Locate the cell with the specified text and output its [x, y] center coordinate. 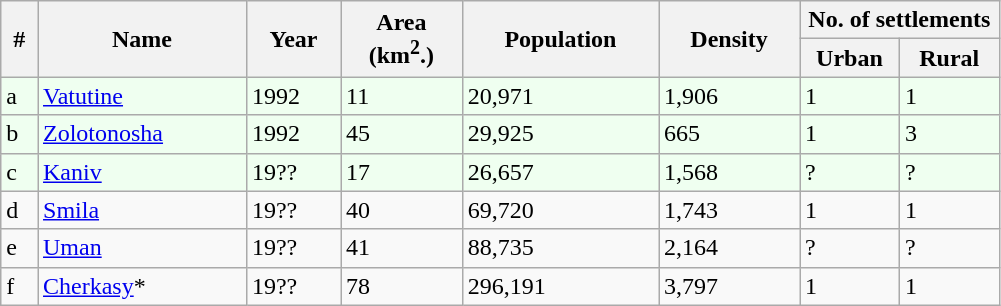
Name [142, 39]
# [20, 39]
69,720 [560, 210]
88,735 [560, 248]
1,906 [728, 96]
3 [949, 134]
11 [402, 96]
No. of settlements [900, 20]
f [20, 286]
Rural [949, 58]
Smila [142, 210]
Urban [850, 58]
40 [402, 210]
17 [402, 172]
45 [402, 134]
d [20, 210]
29,925 [560, 134]
Vatutine [142, 96]
296,191 [560, 286]
b [20, 134]
Population [560, 39]
Area(km2.) [402, 39]
a [20, 96]
Year [293, 39]
20,971 [560, 96]
2,164 [728, 248]
1,568 [728, 172]
e [20, 248]
Kaniv [142, 172]
665 [728, 134]
78 [402, 286]
26,657 [560, 172]
Uman [142, 248]
Zolotonosha [142, 134]
41 [402, 248]
c [20, 172]
3,797 [728, 286]
1,743 [728, 210]
Cherkasy* [142, 286]
Density [728, 39]
